From the cell containing the given text, extract its center point as [x, y] coordinate. 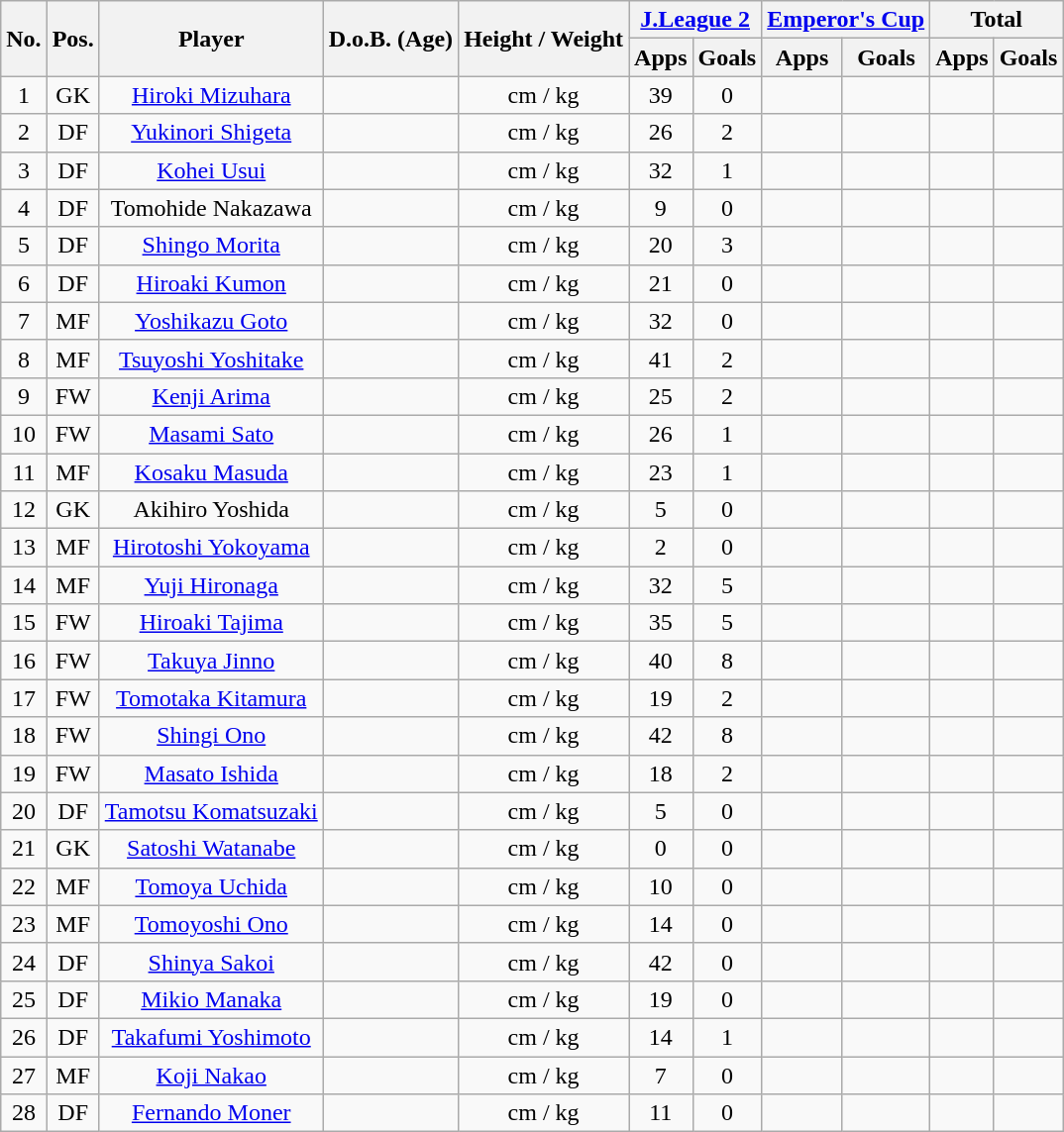
Shingi Ono [211, 736]
41 [661, 359]
Hiroaki Kumon [211, 283]
27 [24, 1075]
Yukinori Shigeta [211, 133]
28 [24, 1113]
Total [997, 20]
Emperor's Cup [846, 20]
No. [24, 39]
Yoshikazu Goto [211, 321]
Hiroaki Tajima [211, 623]
Hirotoshi Yokoyama [211, 548]
17 [24, 698]
Yuji Hironaga [211, 585]
Masato Ishida [211, 773]
Tomoya Uchida [211, 886]
Shingo Morita [211, 246]
Tomoyoshi Ono [211, 924]
13 [24, 548]
Kohei Usui [211, 170]
16 [24, 661]
Takuya Jinno [211, 661]
Satoshi Watanabe [211, 849]
Hiroki Mizuhara [211, 95]
22 [24, 886]
J.League 2 [695, 20]
39 [661, 95]
Fernando Moner [211, 1113]
40 [661, 661]
35 [661, 623]
Kosaku Masuda [211, 472]
Kenji Arima [211, 396]
Pos. [73, 39]
Takafumi Yoshimoto [211, 1037]
Height / Weight [544, 39]
Tomohide Nakazawa [211, 208]
Player [211, 39]
15 [24, 623]
Mikio Manaka [211, 999]
Tsuyoshi Yoshitake [211, 359]
24 [24, 962]
Tamotsu Komatsuzaki [211, 811]
Masami Sato [211, 434]
Koji Nakao [211, 1075]
6 [24, 283]
D.o.B. (Age) [390, 39]
Tomotaka Kitamura [211, 698]
12 [24, 510]
Shinya Sakoi [211, 962]
Akihiro Yoshida [211, 510]
4 [24, 208]
